Extract the (x, y) coordinate from the center of the cell holding the provided text.  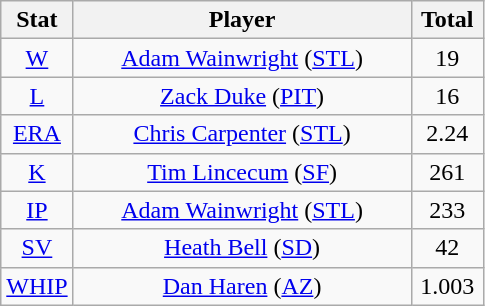
W (37, 58)
Zack Duke (PIT) (242, 96)
261 (447, 172)
1.003 (447, 286)
K (37, 172)
IP (37, 210)
ERA (37, 134)
SV (37, 248)
Dan Haren (AZ) (242, 286)
42 (447, 248)
19 (447, 58)
Stat (37, 20)
Player (242, 20)
Heath Bell (SD) (242, 248)
Chris Carpenter (STL) (242, 134)
2.24 (447, 134)
16 (447, 96)
WHIP (37, 286)
L (37, 96)
233 (447, 210)
Tim Lincecum (SF) (242, 172)
Total (447, 20)
